From the cell containing the given text, extract its center point as [X, Y] coordinate. 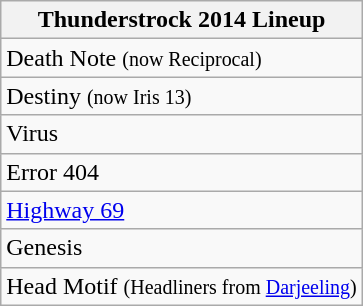
Highway 69 [182, 210]
Virus [182, 134]
Destiny (now Iris 13) [182, 96]
Death Note (now Reciprocal) [182, 58]
Genesis [182, 248]
Thunderstrock 2014 Lineup [182, 20]
Head Motif (Headliners from Darjeeling) [182, 286]
Error 404 [182, 172]
